Find where the given text appears and provide that cell's center as (X, Y) coordinate. 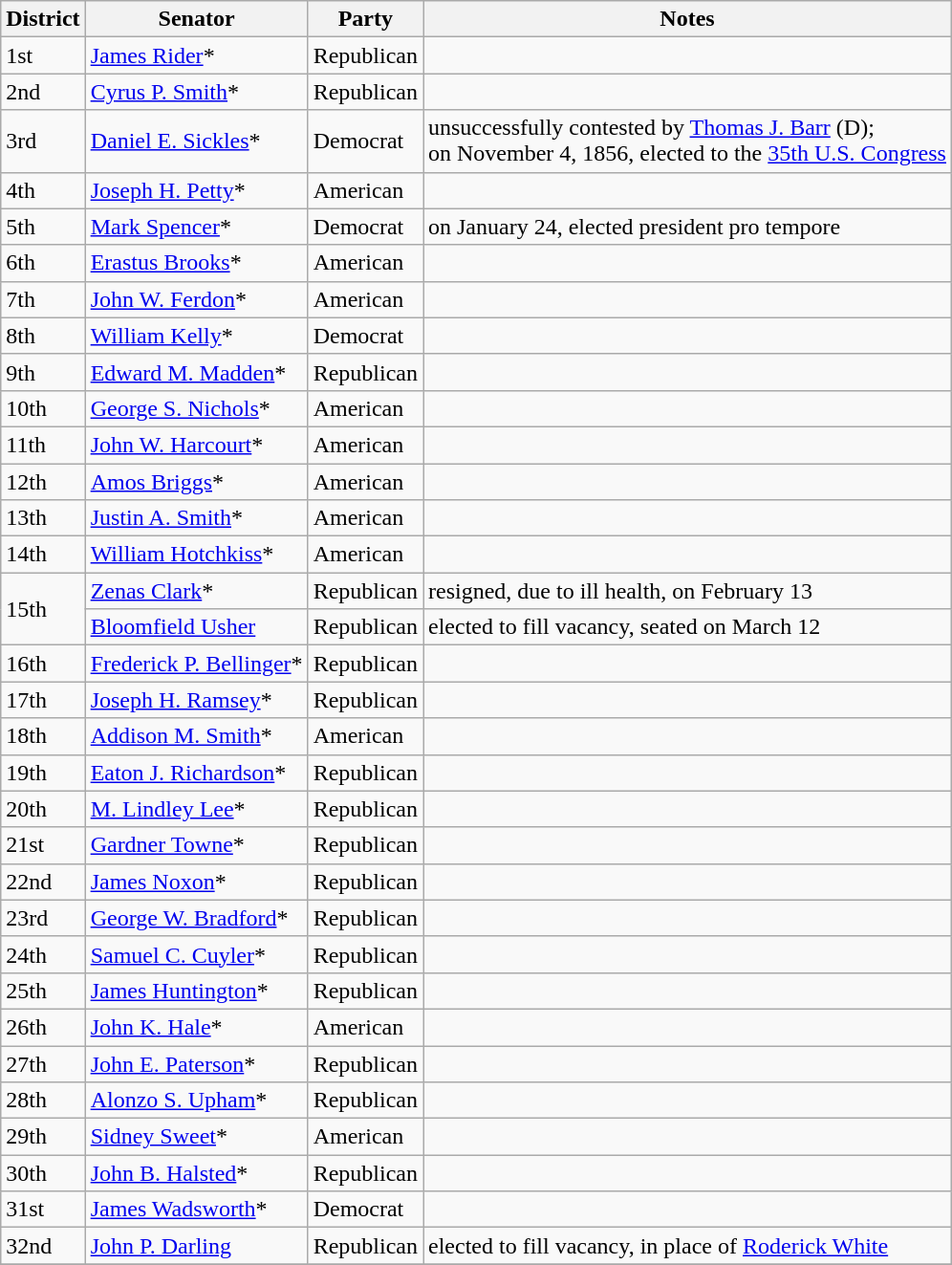
Bloomfield Usher (197, 627)
23rd (43, 918)
30th (43, 1173)
George W. Bradford* (197, 918)
16th (43, 664)
2nd (43, 92)
Gardner Towne* (197, 845)
Daniel E. Sickles* (197, 142)
32nd (43, 1246)
Senator (197, 19)
John W. Ferdon* (197, 299)
James Noxon* (197, 882)
Justin A. Smith* (197, 518)
elected to fill vacancy, seated on March 12 (686, 627)
Mark Spencer* (197, 227)
25th (43, 991)
resigned, due to ill health, on February 13 (686, 591)
8th (43, 336)
Joseph H. Ramsey* (197, 700)
Addison M. Smith* (197, 736)
28th (43, 1101)
Zenas Clark* (197, 591)
John B. Halsted* (197, 1173)
4th (43, 190)
15th (43, 609)
26th (43, 1027)
22nd (43, 882)
Notes (686, 19)
Joseph H. Petty* (197, 190)
George S. Nichols* (197, 408)
Sidney Sweet* (197, 1137)
Edward M. Madden* (197, 372)
William Hotchkiss* (197, 555)
M. Lindley Lee* (197, 809)
Frederick P. Bellinger* (197, 664)
5th (43, 227)
21st (43, 845)
Party (365, 19)
24th (43, 954)
John W. Harcourt* (197, 445)
10th (43, 408)
18th (43, 736)
20th (43, 809)
unsuccessfully contested by Thomas J. Barr (D); on November 4, 1856, elected to the 35th U.S. Congress (686, 142)
9th (43, 372)
1st (43, 55)
James Huntington* (197, 991)
on January 24, elected president pro tempore (686, 227)
elected to fill vacancy, in place of Roderick White (686, 1246)
John K. Hale* (197, 1027)
Erastus Brooks* (197, 263)
Samuel C. Cuyler* (197, 954)
Eaton J. Richardson* (197, 773)
6th (43, 263)
19th (43, 773)
29th (43, 1137)
31st (43, 1210)
7th (43, 299)
District (43, 19)
Cyrus P. Smith* (197, 92)
17th (43, 700)
James Wadsworth* (197, 1210)
13th (43, 518)
John P. Darling (197, 1246)
Alonzo S. Upham* (197, 1101)
John E. Paterson* (197, 1064)
Amos Briggs* (197, 481)
11th (43, 445)
3rd (43, 142)
14th (43, 555)
William Kelly* (197, 336)
James Rider* (197, 55)
27th (43, 1064)
12th (43, 481)
